Output the (x, y) coordinate of the center of the cell containing the given text.  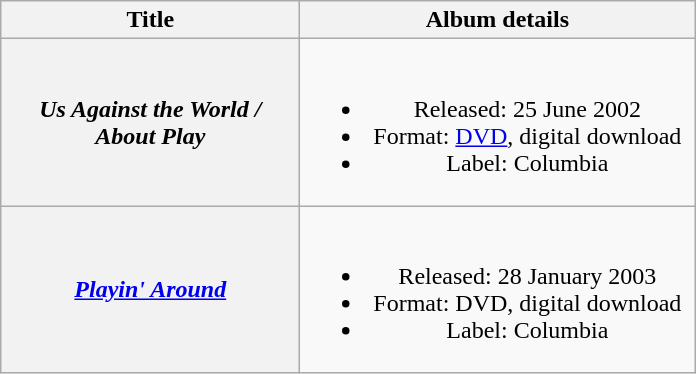
Released: 28 January 2003Format: DVD, digital downloadLabel: Columbia (498, 290)
Us Against the World /About Play (150, 122)
Title (150, 20)
Album details (498, 20)
Playin' Around (150, 290)
Released: 25 June 2002Format: DVD, digital downloadLabel: Columbia (498, 122)
